Return the [X, Y] coordinate for the center point of the cell that contains the specified text.  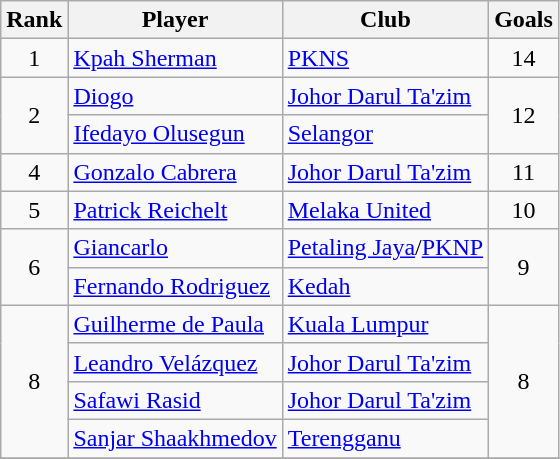
5 [34, 210]
Leandro Velázquez [175, 362]
Rank [34, 20]
1 [34, 58]
6 [34, 267]
Melaka United [385, 210]
9 [524, 267]
Club [385, 20]
10 [524, 210]
Terengganu [385, 438]
4 [34, 172]
Ifedayo Olusegun [175, 134]
Kpah Sherman [175, 58]
14 [524, 58]
Guilherme de Paula [175, 324]
Patrick Reichelt [175, 210]
2 [34, 115]
Goals [524, 20]
11 [524, 172]
Giancarlo [175, 248]
Kedah [385, 286]
Gonzalo Cabrera [175, 172]
Player [175, 20]
Fernando Rodriguez [175, 286]
Diogo [175, 96]
12 [524, 115]
Selangor [385, 134]
Safawi Rasid [175, 400]
Sanjar Shaakhmedov [175, 438]
PKNS [385, 58]
Kuala Lumpur [385, 324]
Petaling Jaya/PKNP [385, 248]
